Locate the cell with the specified text and output its [x, y] center coordinate. 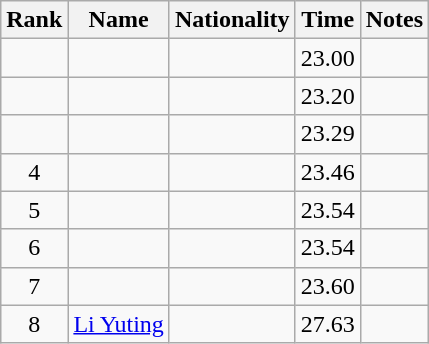
23.00 [328, 58]
27.63 [328, 324]
23.60 [328, 286]
Name [119, 20]
8 [34, 324]
5 [34, 210]
6 [34, 248]
Li Yuting [119, 324]
7 [34, 286]
Notes [394, 20]
23.29 [328, 134]
23.46 [328, 172]
Time [328, 20]
Rank [34, 20]
4 [34, 172]
Nationality [232, 20]
23.20 [328, 96]
